Find where the given text appears and provide that cell's center as (x, y) coordinate. 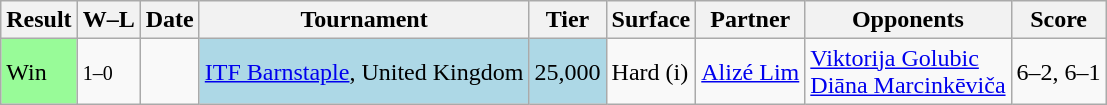
W–L (108, 20)
Hard (i) (651, 72)
Alizé Lim (750, 72)
Partner (750, 20)
Viktorija Golubic Diāna Marcinkēviča (908, 72)
25,000 (568, 72)
Result (39, 20)
6–2, 6–1 (1058, 72)
Surface (651, 20)
1–0 (108, 72)
Tournament (364, 20)
Date (170, 20)
Win (39, 72)
Tier (568, 20)
ITF Barnstaple, United Kingdom (364, 72)
Opponents (908, 20)
Score (1058, 20)
